Provide the (x, y) coordinate of the cell's center where the given text is located.  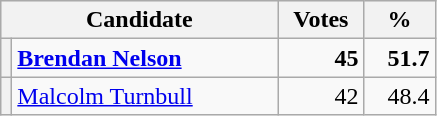
Malcolm Turnbull (145, 96)
Brendan Nelson (145, 58)
Votes (321, 20)
45 (321, 58)
% (400, 20)
51.7 (400, 58)
Candidate (140, 20)
42 (321, 96)
48.4 (400, 96)
